Pinpoint the cell where the given text exists, returning its [X, Y] midpoint coordinate. 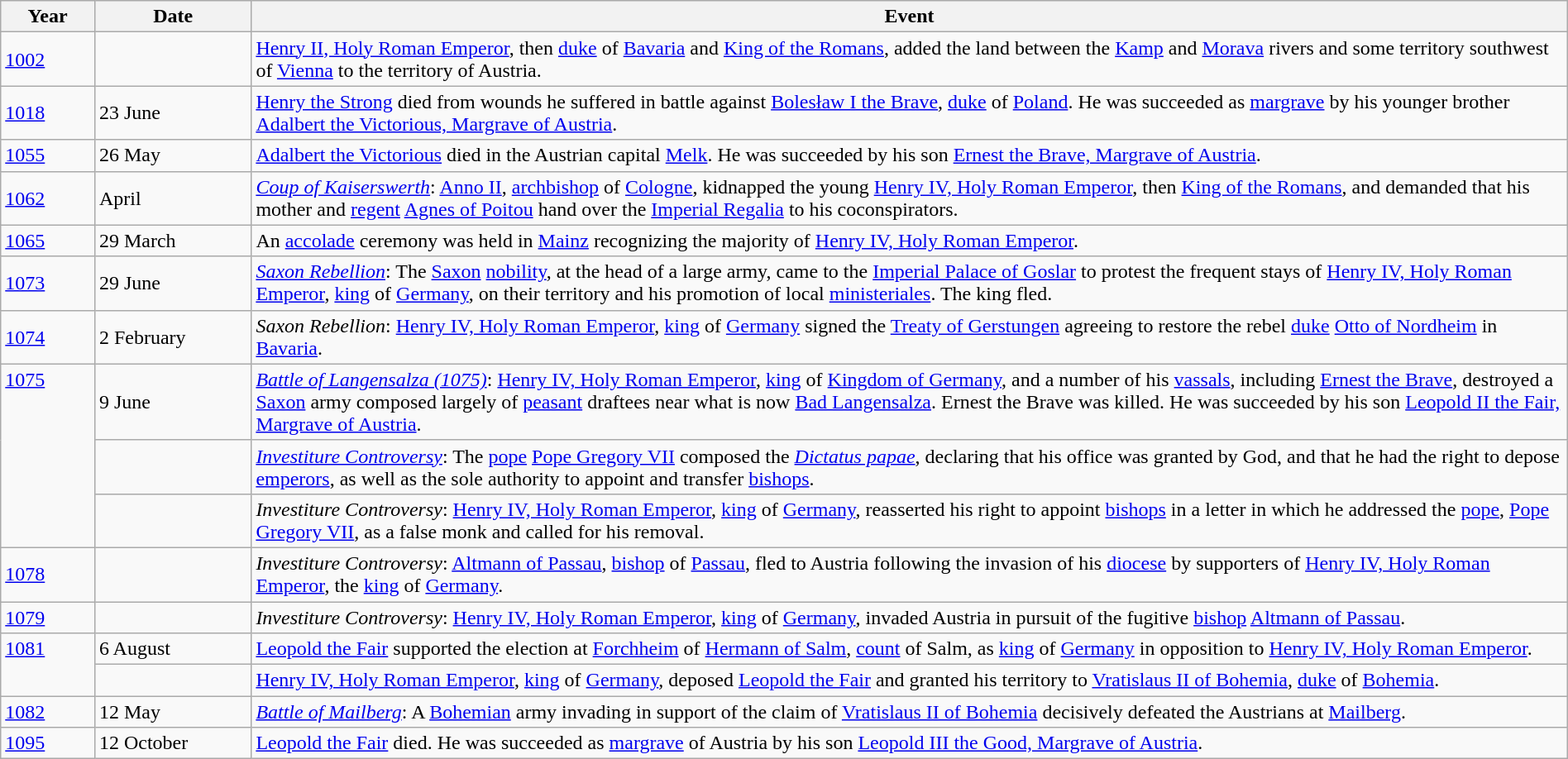
An accolade ceremony was held in Mainz recognizing the majority of Henry IV, Holy Roman Emperor. [910, 241]
Adalbert the Victorious died in the Austrian capital Melk. He was succeeded by his son Ernest the Brave, Margrave of Austria. [910, 155]
1062 [48, 198]
12 May [172, 712]
1073 [48, 283]
1082 [48, 712]
1074 [48, 337]
1018 [48, 112]
6 August [172, 649]
1055 [48, 155]
1095 [48, 743]
1065 [48, 241]
29 June [172, 283]
26 May [172, 155]
Year [48, 17]
1075 [48, 456]
23 June [172, 112]
1081 [48, 665]
Date [172, 17]
2 February [172, 337]
12 October [172, 743]
Leopold the Fair died. He was succeeded as margrave of Austria by his son Leopold III the Good, Margrave of Austria. [910, 743]
Battle of Mailberg: A Bohemian army invading in support of the claim of Vratislaus II of Bohemia decisively defeated the Austrians at Mailberg. [910, 712]
Henry IV, Holy Roman Emperor, king of Germany, deposed Leopold the Fair and granted his territory to Vratislaus II of Bohemia, duke of Bohemia. [910, 680]
1002 [48, 60]
Investiture Controversy: Henry IV, Holy Roman Emperor, king of Germany, invaded Austria in pursuit of the fugitive bishop Altmann of Passau. [910, 618]
9 June [172, 402]
1078 [48, 574]
29 March [172, 241]
Event [910, 17]
1079 [48, 618]
April [172, 198]
